For the text-containing cell, return its midpoint in (x, y) coordinate format. 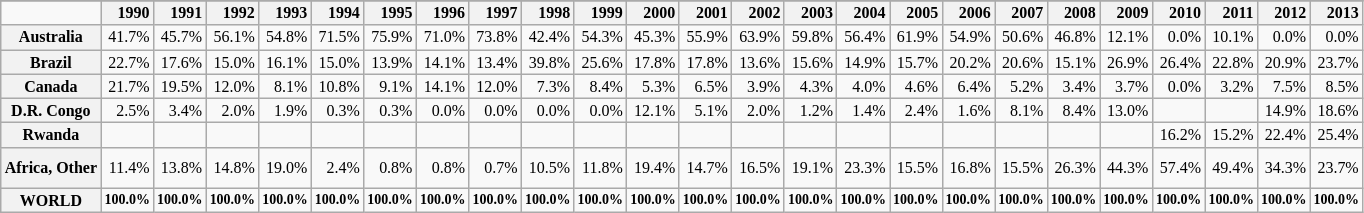
54.3% (600, 37)
25.6% (600, 62)
2012 (1284, 13)
7.5% (1284, 86)
4.6% (916, 86)
16.1% (286, 62)
15.2% (1232, 135)
26.4% (1178, 62)
5.1% (706, 110)
2005 (916, 13)
63.9% (758, 37)
42.4% (548, 37)
1.9% (286, 110)
5.3% (654, 86)
2003 (810, 13)
16.8% (968, 168)
73.8% (496, 37)
10.1% (1232, 37)
19.1% (810, 168)
46.8% (1074, 37)
2013 (1336, 13)
56.4% (864, 37)
3.9% (758, 86)
21.7% (128, 86)
49.4% (1232, 168)
34.3% (1284, 168)
0.7% (496, 168)
16.2% (1178, 135)
15.7% (916, 62)
16.5% (758, 168)
9.1% (390, 86)
7.3% (548, 86)
D.R. Congo (51, 110)
44.3% (1126, 168)
57.4% (1178, 168)
59.8% (810, 37)
13.0% (1126, 110)
26.3% (1074, 168)
15.6% (810, 62)
14.7% (706, 168)
13.9% (390, 62)
26.9% (1126, 62)
Rwanda (51, 135)
1994 (338, 13)
2006 (968, 13)
45.3% (654, 37)
17.6% (180, 62)
11.4% (128, 168)
1991 (180, 13)
2008 (1074, 13)
75.9% (390, 37)
10.8% (338, 86)
20.9% (1284, 62)
22.8% (1232, 62)
54.9% (968, 37)
19.5% (180, 86)
19.0% (286, 168)
71.0% (442, 37)
2009 (1126, 13)
4.0% (864, 86)
54.8% (286, 37)
18.6% (1336, 110)
Brazil (51, 62)
1995 (390, 13)
1996 (442, 13)
1.4% (864, 110)
19.4% (654, 168)
1999 (600, 13)
Africa, Other (51, 168)
1990 (128, 13)
Australia (51, 37)
11.8% (600, 168)
2007 (1022, 13)
1997 (496, 13)
3.7% (1126, 86)
41.7% (128, 37)
6.4% (968, 86)
20.2% (968, 62)
13.6% (758, 62)
2011 (1232, 13)
13.8% (180, 168)
8.5% (1336, 86)
71.5% (338, 37)
1992 (232, 13)
50.6% (1022, 37)
WORLD (51, 200)
3.2% (1232, 86)
56.1% (232, 37)
13.4% (496, 62)
20.6% (1022, 62)
2002 (758, 13)
10.5% (548, 168)
Canada (51, 86)
2000 (654, 13)
5.2% (1022, 86)
1.6% (968, 110)
14.8% (232, 168)
1.2% (810, 110)
22.4% (1284, 135)
1993 (286, 13)
61.9% (916, 37)
2004 (864, 13)
25.4% (1336, 135)
4.3% (810, 86)
45.7% (180, 37)
1998 (548, 13)
2010 (1178, 13)
2.5% (128, 110)
15.1% (1074, 62)
23.3% (864, 168)
22.7% (128, 62)
55.9% (706, 37)
6.5% (706, 86)
39.8% (548, 62)
2001 (706, 13)
